From the cell containing the given text, extract its center point as [x, y] coordinate. 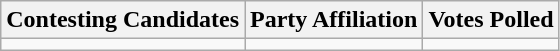
Votes Polled [491, 20]
Contesting Candidates [123, 20]
Party Affiliation [334, 20]
